Provide the [x, y] coordinate of the cell's center where the given text is located.  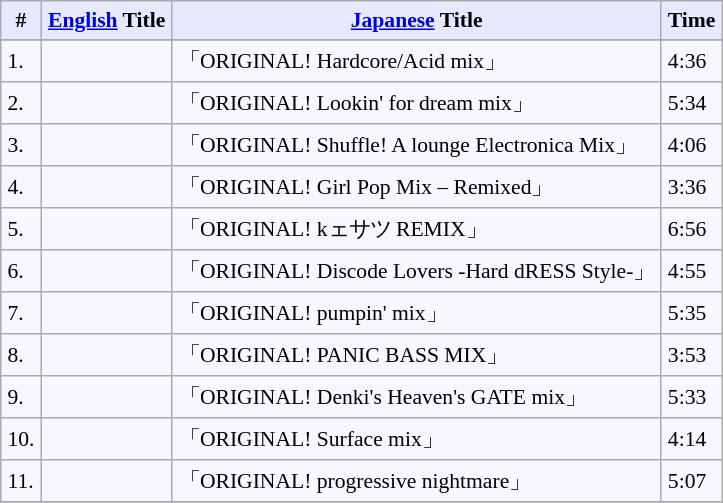
「ORIGINAL! Girl Pop Mix – Remixed」 [416, 187]
4:06 [692, 145]
3. [21, 145]
5. [21, 229]
5:34 [692, 103]
8. [21, 355]
2. [21, 103]
「ORIGINAL! Shuffle! A lounge Electronica Mix」 [416, 145]
「ORIGINAL! Lookin' for dream mix」 [416, 103]
4:14 [692, 439]
3:36 [692, 187]
4:36 [692, 61]
「ORIGINAL! progressive nightmare」 [416, 481]
10. [21, 439]
6. [21, 271]
6:56 [692, 229]
1. [21, 61]
5:33 [692, 397]
「ORIGINAL! Discode Lovers -Hard dRESS Style-」 [416, 271]
7. [21, 313]
4. [21, 187]
4:55 [692, 271]
9. [21, 397]
5:07 [692, 481]
# [21, 20]
「ORIGINAL! pumpin' mix」 [416, 313]
English Title [106, 20]
3:53 [692, 355]
Time [692, 20]
「ORIGINAL! Surface mix」 [416, 439]
11. [21, 481]
5:35 [692, 313]
「ORIGINAL! PANIC BASS MIX」 [416, 355]
Japanese Title [416, 20]
「ORIGINAL! Hardcore/Acid mix」 [416, 61]
「ORIGINAL! kェサツ REMIX」 [416, 229]
「ORIGINAL! Denki's Heaven's GATE mix」 [416, 397]
